Output the [X, Y] coordinate of the center of the cell containing the given text.  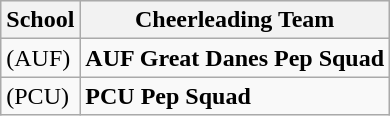
(AUF) [40, 58]
(PCU) [40, 96]
AUF Great Danes Pep Squad [235, 58]
Cheerleading Team [235, 20]
PCU Pep Squad [235, 96]
School [40, 20]
